Locate the cell with the specified text and output its (X, Y) center coordinate. 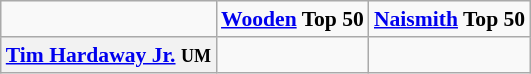
Naismith Top 50 (450, 19)
Wooden Top 50 (292, 19)
Tim Hardaway Jr. UM (108, 55)
